Locate the cell with the specified text and output its [x, y] center coordinate. 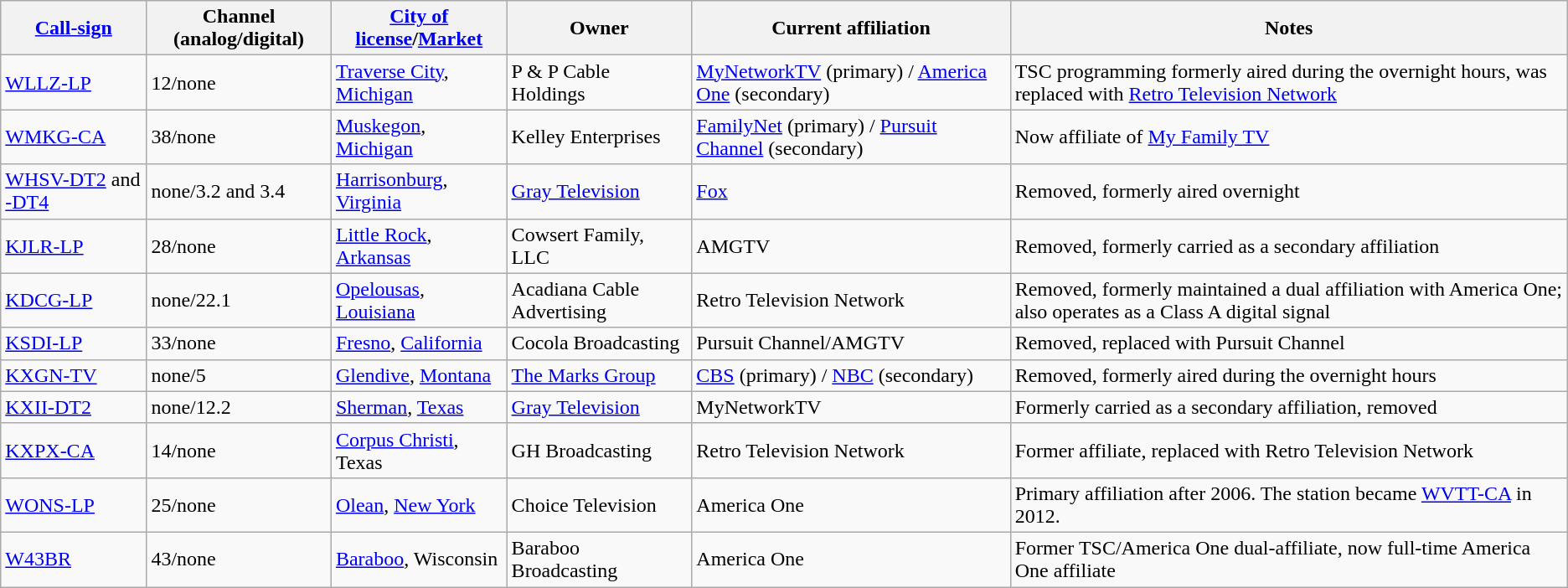
WONS-LP [74, 504]
WMKG-CA [74, 137]
KSDI-LP [74, 343]
GH Broadcasting [600, 451]
Opelousas, Louisiana [419, 300]
14/none [240, 451]
Removed, formerly carried as a secondary affiliation [1288, 246]
Notes [1288, 28]
Owner [600, 28]
Cocola Broadcasting [600, 343]
33/none [240, 343]
CBS (primary) / NBC (secondary) [851, 375]
P & P Cable Holdings [600, 82]
Removed, replaced with Pursuit Channel [1288, 343]
Muskegon, Michigan [419, 137]
TSC programming formerly aired during the overnight hours, was replaced with Retro Television Network [1288, 82]
City of license/Market [419, 28]
25/none [240, 504]
KXGN-TV [74, 375]
KDCG-LP [74, 300]
Cowsert Family, LLC [600, 246]
Call-sign [74, 28]
Pursuit Channel/AMGTV [851, 343]
Removed, formerly maintained a dual affiliation with America One; also operates as a Class A digital signal [1288, 300]
Former affiliate, replaced with Retro Television Network [1288, 451]
none/3.2 and 3.4 [240, 191]
Choice Television [600, 504]
Fresno, California [419, 343]
38/none [240, 137]
Sherman, Texas [419, 407]
MyNetworkTV (primary) / America One (secondary) [851, 82]
KXII-DT2 [74, 407]
Formerly carried as a secondary affiliation, removed [1288, 407]
MyNetworkTV [851, 407]
Traverse City, Michigan [419, 82]
12/none [240, 82]
Glendive, Montana [419, 375]
W43BR [74, 560]
Corpus Christi, Texas [419, 451]
WHSV-DT2 and -DT4 [74, 191]
none/12.2 [240, 407]
Former TSC/America One dual-affiliate, now full-time America One affiliate [1288, 560]
Baraboo, Wisconsin [419, 560]
AMGTV [851, 246]
Baraboo Broadcasting [600, 560]
Removed, formerly aired overnight [1288, 191]
Fox [851, 191]
Removed, formerly aired during the overnight hours [1288, 375]
Kelley Enterprises [600, 137]
The Marks Group [600, 375]
KXPX-CA [74, 451]
43/none [240, 560]
Channel (analog/digital) [240, 28]
none/22.1 [240, 300]
Current affiliation [851, 28]
Acadiana Cable Advertising [600, 300]
KJLR-LP [74, 246]
28/none [240, 246]
Little Rock, Arkansas [419, 246]
Harrisonburg, Virginia [419, 191]
Now affiliate of My Family TV [1288, 137]
WLLZ-LP [74, 82]
Olean, New York [419, 504]
FamilyNet (primary) / Pursuit Channel (secondary) [851, 137]
none/5 [240, 375]
Primary affiliation after 2006. The station became WVTT-CA in 2012. [1288, 504]
